Provide the [X, Y] coordinate of the cell's center where the given text is located.  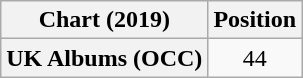
Position [255, 20]
Chart (2019) [104, 20]
44 [255, 58]
UK Albums (OCC) [104, 58]
